Capture the cell that displays the provided text and extract its [x, y] central coordinate. 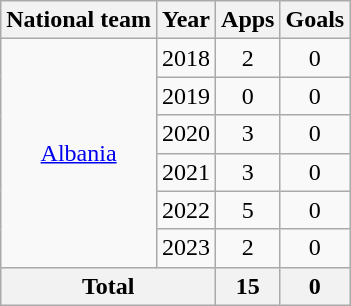
2019 [186, 96]
National team [79, 20]
Albania [79, 153]
2023 [186, 248]
15 [248, 286]
2022 [186, 210]
Year [186, 20]
Apps [248, 20]
2020 [186, 134]
2021 [186, 172]
5 [248, 210]
Total [108, 286]
Goals [315, 20]
2018 [186, 58]
